For the text-containing cell, return its midpoint in (X, Y) coordinate format. 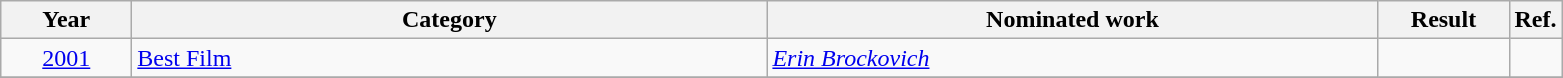
Category (450, 20)
Year (66, 20)
Erin Brockovich (1072, 58)
2001 (66, 58)
Nominated work (1072, 20)
Ref. (1536, 20)
Best Film (450, 58)
Result (1444, 20)
